Locate the cell with the specified text and output its [X, Y] center coordinate. 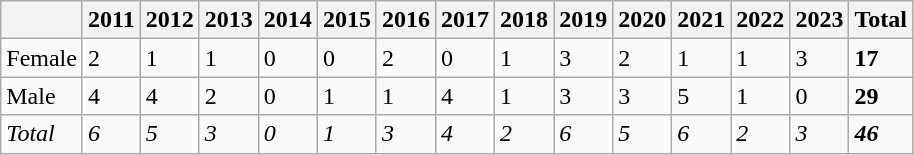
17 [881, 58]
2022 [760, 20]
Female [42, 58]
2016 [406, 20]
2011 [111, 20]
2017 [466, 20]
2015 [346, 20]
2013 [228, 20]
2019 [584, 20]
2021 [702, 20]
Male [42, 96]
46 [881, 134]
29 [881, 96]
2018 [524, 20]
2012 [170, 20]
2020 [642, 20]
2014 [288, 20]
2023 [820, 20]
